Return the [x, y] coordinate for the center point of the cell that contains the specified text.  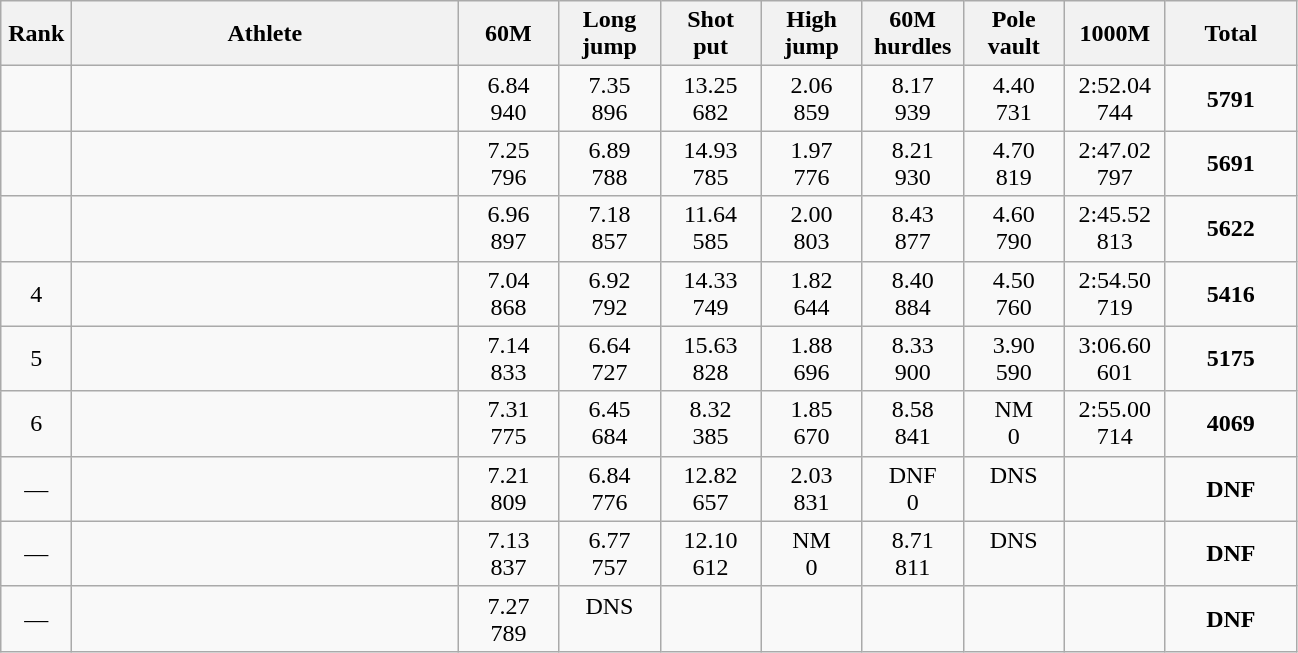
2:54.50719 [1114, 294]
Shot put [710, 34]
8.33900 [912, 358]
5691 [1230, 164]
5 [36, 358]
8.40884 [912, 294]
6 [36, 424]
7.14833 [508, 358]
8.17939 [912, 98]
Long jump [610, 34]
8.58841 [912, 424]
High jump [812, 34]
8.21930 [912, 164]
6.77757 [610, 554]
1.88696 [812, 358]
14.93785 [710, 164]
Pole vault [1014, 34]
2:45.52813 [1114, 228]
13.25682 [710, 98]
4.60790 [1014, 228]
2.06859 [812, 98]
12.82657 [710, 488]
Rank [36, 34]
5622 [1230, 228]
2.03831 [812, 488]
14.33749 [710, 294]
5791 [1230, 98]
7.25796 [508, 164]
1000M [1114, 34]
7.27789 [508, 618]
1.82644 [812, 294]
3:06.60601 [1114, 358]
6.64727 [610, 358]
6.89788 [610, 164]
6.92792 [610, 294]
2:52.04744 [1114, 98]
2.00803 [812, 228]
6.96897 [508, 228]
5175 [1230, 358]
2:55.00714 [1114, 424]
7.35896 [610, 98]
8.43877 [912, 228]
4069 [1230, 424]
2:47.02797 [1114, 164]
11.64585 [710, 228]
Athlete [265, 34]
DNF0 [912, 488]
4.70819 [1014, 164]
4.40731 [1014, 98]
Total [1230, 34]
1.97776 [812, 164]
1.85670 [812, 424]
7.04868 [508, 294]
6.84776 [610, 488]
6.84940 [508, 98]
7.13837 [508, 554]
4.50760 [1014, 294]
8.71811 [912, 554]
7.21809 [508, 488]
7.31775 [508, 424]
5416 [1230, 294]
60M [508, 34]
4 [36, 294]
7.18857 [610, 228]
12.10612 [710, 554]
8.32385 [710, 424]
6.45684 [610, 424]
3.90590 [1014, 358]
60M hurdles [912, 34]
15.63828 [710, 358]
